Search for the cell housing the specified text and yield its (X, Y) center coordinate. 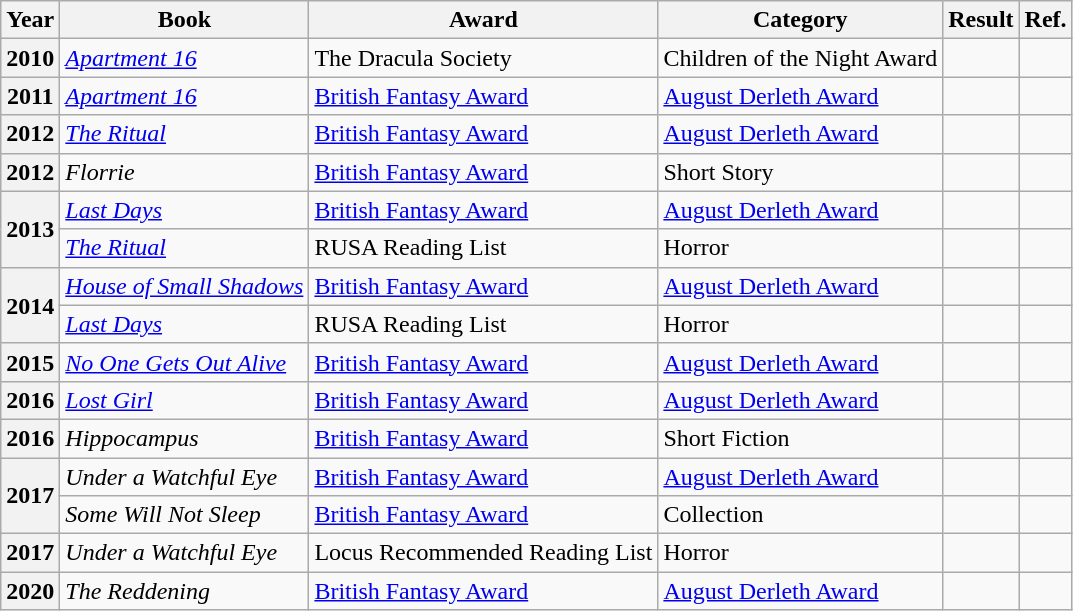
2014 (30, 305)
Book (184, 20)
2020 (30, 591)
2011 (30, 96)
Collection (800, 515)
Some Will Not Sleep (184, 515)
Category (800, 20)
The Reddening (184, 591)
Year (30, 20)
Short Story (800, 172)
House of Small Shadows (184, 286)
Award (484, 20)
The Dracula Society (484, 58)
2013 (30, 229)
2015 (30, 362)
Short Fiction (800, 438)
Result (981, 20)
Children of the Night Award (800, 58)
2010 (30, 58)
Florrie (184, 172)
Lost Girl (184, 400)
Locus Recommended Reading List (484, 553)
Hippocampus (184, 438)
No One Gets Out Alive (184, 362)
Ref. (1046, 20)
